Pinpoint the cell where the given text exists, returning its [x, y] midpoint coordinate. 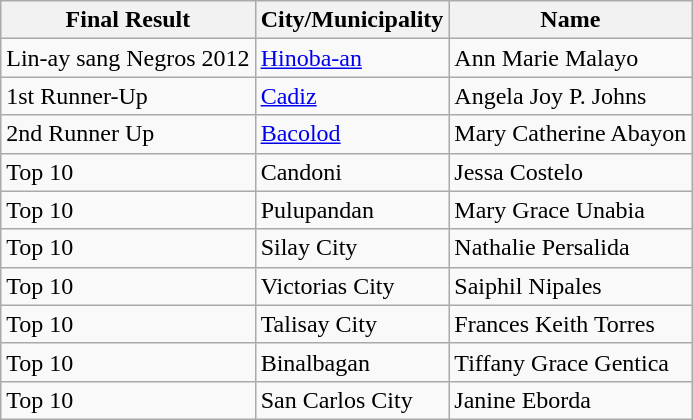
Candoni [352, 172]
Pulupandan [352, 210]
City/Municipality [352, 20]
Ann Marie Malayo [570, 58]
2nd Runner Up [128, 134]
1st Runner-Up [128, 96]
Jessa Costelo [570, 172]
Saiphil Nipales [570, 286]
Lin-ay sang Negros 2012 [128, 58]
Frances Keith Torres [570, 324]
Bacolod [352, 134]
Cadiz [352, 96]
Mary Catherine Abayon [570, 134]
Binalbagan [352, 362]
Silay City [352, 248]
Hinoba-an [352, 58]
Janine Eborda [570, 400]
Victorias City [352, 286]
Mary Grace Unabia [570, 210]
Name [570, 20]
Tiffany Grace Gentica [570, 362]
Nathalie Persalida [570, 248]
Talisay City [352, 324]
Final Result [128, 20]
San Carlos City [352, 400]
Angela Joy P. Johns [570, 96]
